Detect which cell encompasses the target text, then output its (x, y) center coordinate. 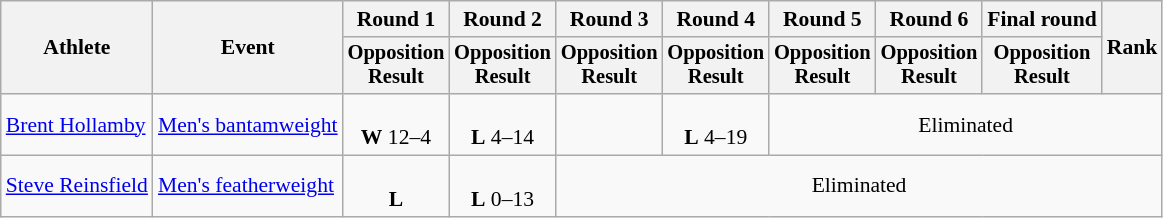
Round 2 (502, 19)
Athlete (77, 48)
Final round (1042, 19)
Steve Reinsfield (77, 186)
L (396, 186)
Men's bantamweight (248, 124)
Round 3 (610, 19)
Rank (1132, 48)
W 12–4 (396, 124)
L 4–14 (502, 124)
Round 6 (930, 19)
Round 4 (716, 19)
L 0–13 (502, 186)
L 4–19 (716, 124)
Round 5 (822, 19)
Brent Hollamby (77, 124)
Event (248, 48)
Round 1 (396, 19)
Men's featherweight (248, 186)
